From the cell containing the given text, extract its center point as [X, Y] coordinate. 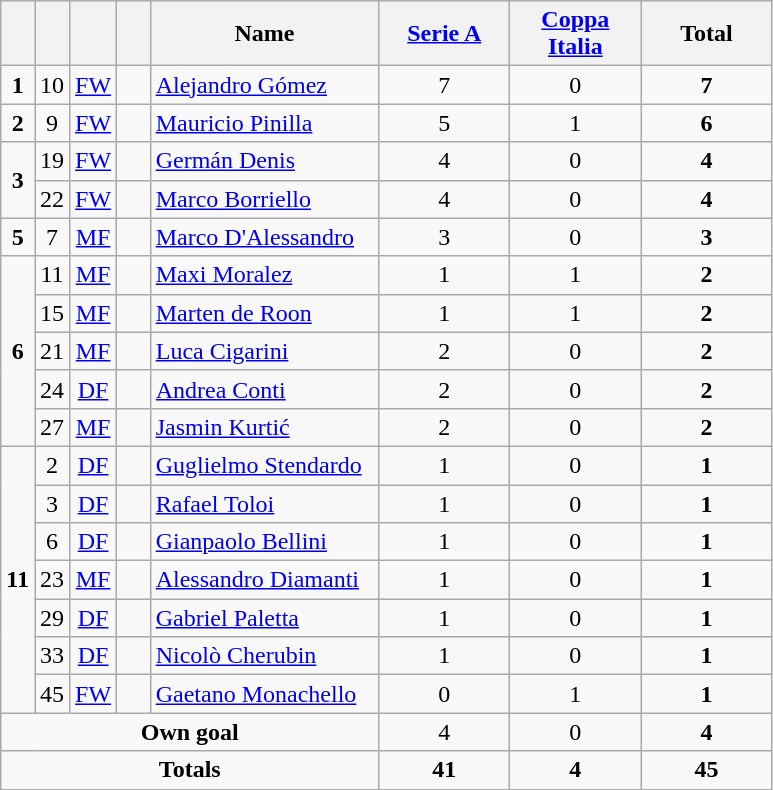
19 [52, 161]
Guglielmo Stendardo [264, 465]
9 [52, 123]
15 [52, 313]
Luca Cigarini [264, 351]
Marco Borriello [264, 199]
10 [52, 85]
Marten de Roon [264, 313]
Mauricio Pinilla [264, 123]
21 [52, 351]
Totals [190, 770]
Gianpaolo Bellini [264, 542]
Jasmin Kurtić [264, 427]
Alejandro Gómez [264, 85]
41 [444, 770]
Germán Denis [264, 161]
29 [52, 618]
Serie A [444, 34]
Name [264, 34]
27 [52, 427]
24 [52, 389]
Andrea Conti [264, 389]
Marco D'Alessandro [264, 237]
Own goal [190, 732]
Rafael Toloi [264, 503]
Gabriel Paletta [264, 618]
Total [706, 34]
Gaetano Monachello [264, 694]
33 [52, 656]
22 [52, 199]
Coppa Italia [576, 34]
Maxi Moralez [264, 275]
23 [52, 580]
Nicolò Cherubin [264, 656]
Alessandro Diamanti [264, 580]
